Return (X, Y) of the center of cell containing provided text 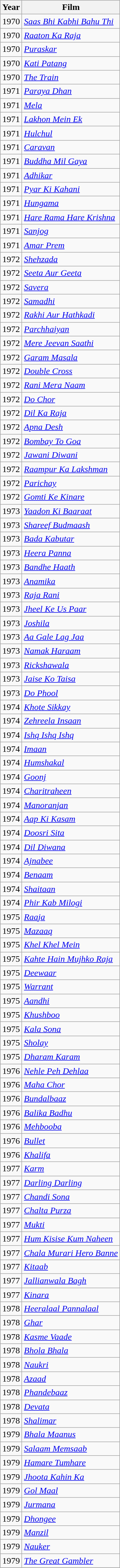
Hare Rama Hare Krishna (71, 217)
Shehzada (71, 259)
Aa Gale Lag Jaa (71, 637)
Dharam Karam (71, 1057)
Charitraheen (71, 791)
Khushboo (71, 1015)
Lakhon Mein Ek (71, 119)
Bhala Maanus (71, 1435)
Caravan (71, 147)
Apna Desh (71, 427)
Heeralaal Pannalaal (71, 1309)
Bada Kabutar (71, 539)
Shalimar (71, 1421)
Azaad (71, 1379)
Sanjog (71, 231)
Phir Kab Milogi (71, 903)
Rickshawala (71, 665)
Yaadon Ki Baaraat (71, 511)
Manoranjan (71, 805)
Year (11, 7)
Parichay (71, 483)
Hamare Tumhare (71, 1462)
Kitaab (71, 1267)
Raampur Ka Lakshman (71, 469)
Devata (71, 1407)
Nauker (71, 1547)
Dil Diwana (71, 847)
Savera (71, 287)
Deewaar (71, 973)
Puraskar (71, 49)
Humshakal (71, 763)
Kasme Vaade (71, 1337)
Jallianwala Bagh (71, 1281)
Do Chor (71, 399)
Jheel Ke Us Paar (71, 609)
Goonj (71, 777)
Imaan (71, 749)
Kahte Hain Mujhko Raja (71, 959)
Mehbooba (71, 1127)
Hungama (71, 203)
Naukri (71, 1365)
Dhongee (71, 1519)
Bundalbaaz (71, 1099)
Double Cross (71, 371)
Nehle Peh Dehlaa (71, 1071)
Amar Prem (71, 245)
Paraya Dhan (71, 91)
Kati Patang (71, 63)
Chandi Sona (71, 1197)
Bandhe Haath (71, 567)
Aap Ki Kasam (71, 819)
Shareef Budmaash (71, 525)
Joshila (71, 623)
Buddha Mil Gaya (71, 161)
Sholay (71, 1043)
Karm (71, 1169)
Phandebaaz (71, 1393)
Kala Sona (71, 1029)
Mukti (71, 1225)
Ishq Ishq Ishq (71, 735)
Aandhi (71, 1001)
Khalifa (71, 1155)
Dil Ka Raja (71, 413)
Chala Murari Hero Banne (71, 1253)
Raja Rani (71, 595)
Gol Maal (71, 1490)
Samadhi (71, 301)
Manzil (71, 1533)
Khote Sikkay (71, 707)
Jhoota Kahin Ka (71, 1476)
Rakhi Aur Hathkadi (71, 315)
Namak Haraam (71, 651)
Gomti Ke Kinare (71, 497)
Parchhaiyan (71, 329)
Balika Badhu (71, 1113)
Film (71, 7)
Pyar Ki Kahani (71, 189)
Hum Kisise Kum Naheen (71, 1239)
Raaton Ka Raja (71, 35)
Chalta Purza (71, 1211)
Jawani Diwani (71, 455)
Jaise Ko Taisa (71, 679)
Hulchul (71, 133)
Khel Khel Mein (71, 945)
Maha Chor (71, 1085)
Mazaaq (71, 931)
Ghar (71, 1323)
Benaam (71, 875)
Kinara (71, 1294)
Doosri Sita (71, 833)
Zehreela Insaan (71, 721)
Seeta Aur Geeta (71, 273)
Darling Darling (71, 1183)
Do Phool (71, 693)
Bhola Bhala (71, 1351)
Jurmana (71, 1504)
Ajnabee (71, 861)
Mela (71, 105)
Saas Bhi Kabhi Bahu Thi (71, 21)
Shaitaan (71, 889)
Anamika (71, 581)
Mere Jeevan Saathi (71, 343)
The Great Gambler (71, 1561)
Adhikar (71, 175)
Warrant (71, 987)
Garam Masala (71, 357)
Bullet (71, 1141)
Salaam Memsaab (71, 1449)
Heera Panna (71, 553)
Raaja (71, 917)
Bombay To Goa (71, 441)
Rani Mera Naam (71, 385)
The Train (71, 77)
